Pinpoint the cell where the given text exists, returning its (x, y) midpoint coordinate. 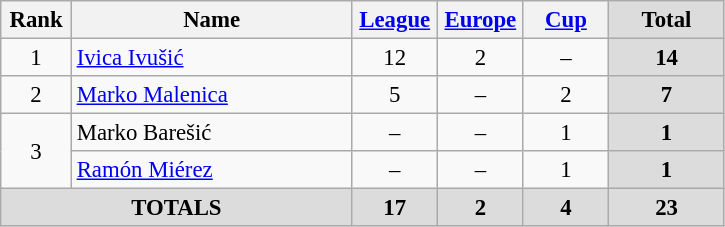
Total (667, 20)
Cup (566, 20)
23 (667, 208)
5 (395, 95)
TOTALS (176, 208)
Name (212, 20)
12 (395, 58)
Europe (481, 20)
14 (667, 58)
7 (667, 95)
Ramón Miérez (212, 170)
League (395, 20)
Ivica Ivušić (212, 58)
4 (566, 208)
3 (36, 152)
17 (395, 208)
Rank (36, 20)
Marko Malenica (212, 95)
Marko Barešić (212, 133)
